Capture the cell that displays the provided text and extract its [X, Y] central coordinate. 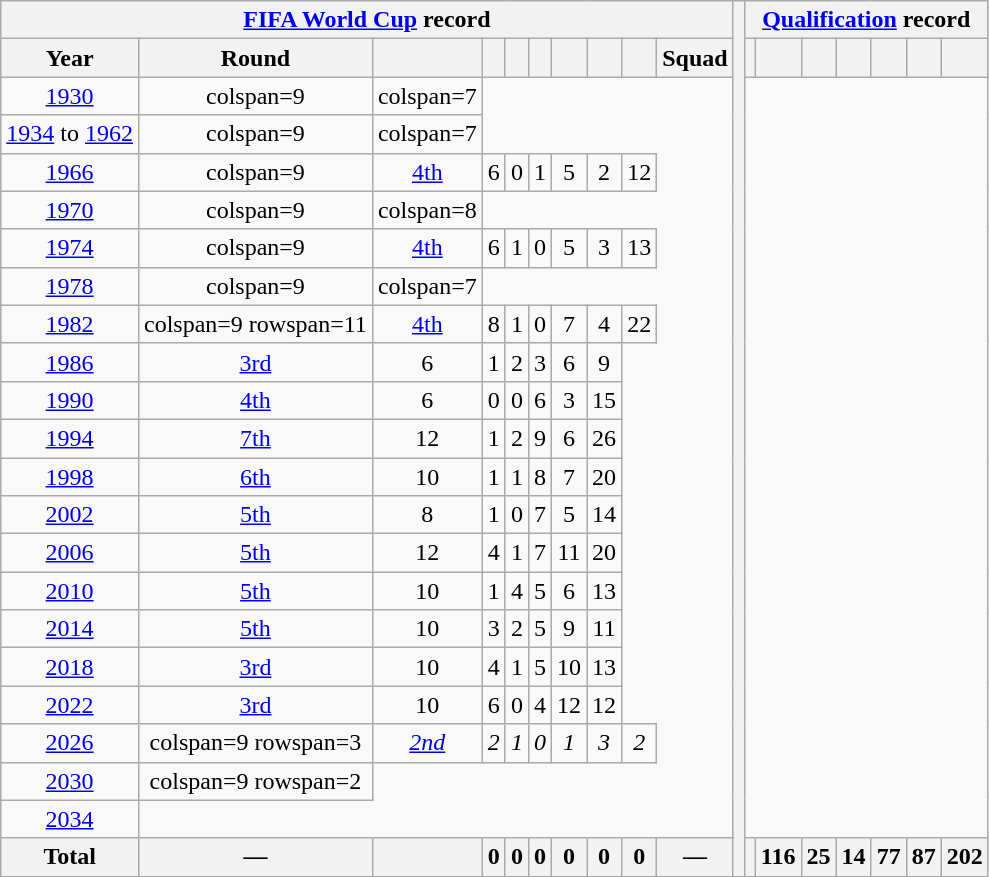
Qualification record [866, 20]
2034 [70, 819]
1970 [70, 210]
colspan=9 rowspan=2 [255, 781]
2006 [70, 553]
116 [778, 857]
7th [255, 438]
6th [255, 477]
Round [255, 58]
87 [924, 857]
1930 [70, 96]
2022 [70, 705]
colspan=9 rowspan=3 [255, 743]
77 [888, 857]
1966 [70, 172]
1998 [70, 477]
2nd [427, 743]
22 [640, 324]
1934 to 1962 [70, 134]
1990 [70, 400]
colspan=9 rowspan=11 [255, 324]
202 [964, 857]
2018 [70, 667]
FIFA World Cup record [367, 20]
26 [604, 438]
25 [818, 857]
2014 [70, 629]
1994 [70, 438]
Year [70, 58]
2002 [70, 515]
1986 [70, 362]
Squad [695, 58]
2010 [70, 591]
1974 [70, 248]
2030 [70, 781]
Total [70, 857]
1978 [70, 286]
1982 [70, 324]
colspan=8 [427, 210]
2026 [70, 743]
15 [604, 400]
